Output the (x, y) coordinate of the center of the cell containing the given text.  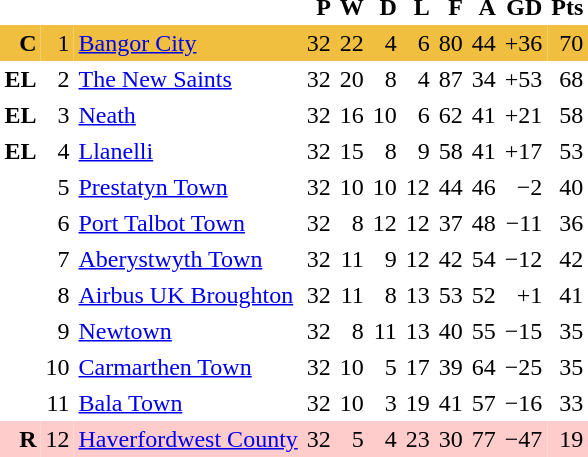
Llanelli (188, 151)
Prestatyn Town (188, 187)
87 (450, 79)
+1 (524, 295)
64 (484, 367)
36 (568, 223)
2 (58, 79)
+17 (524, 151)
−16 (524, 403)
7 (58, 259)
1 (58, 43)
Airbus UK Broughton (188, 295)
Port Talbot Town (188, 223)
30 (450, 439)
39 (450, 367)
−15 (524, 331)
Newtown (188, 331)
+36 (524, 43)
62 (450, 115)
17 (418, 367)
+53 (524, 79)
−11 (524, 223)
R (20, 439)
37 (450, 223)
54 (484, 259)
20 (352, 79)
Aberystwyth Town (188, 259)
−47 (524, 439)
−2 (524, 187)
48 (484, 223)
52 (484, 295)
+21 (524, 115)
70 (568, 43)
68 (568, 79)
Haverfordwest County (188, 439)
33 (568, 403)
Bala Town (188, 403)
55 (484, 331)
−12 (524, 259)
Carmarthen Town (188, 367)
46 (484, 187)
22 (352, 43)
77 (484, 439)
−25 (524, 367)
C (20, 43)
34 (484, 79)
The New Saints (188, 79)
16 (352, 115)
57 (484, 403)
23 (418, 439)
15 (352, 151)
80 (450, 43)
Bangor City (188, 43)
Neath (188, 115)
